Output the [X, Y] coordinate of the center of the cell containing the given text.  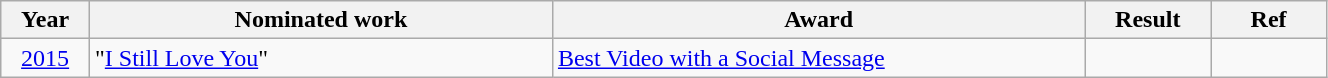
"I Still Love You" [320, 58]
Nominated work [320, 20]
2015 [46, 58]
Best Video with a Social Message [818, 58]
Award [818, 20]
Ref [1269, 20]
Result [1148, 20]
Year [46, 20]
